From the cell containing the given text, extract its center point as (X, Y) coordinate. 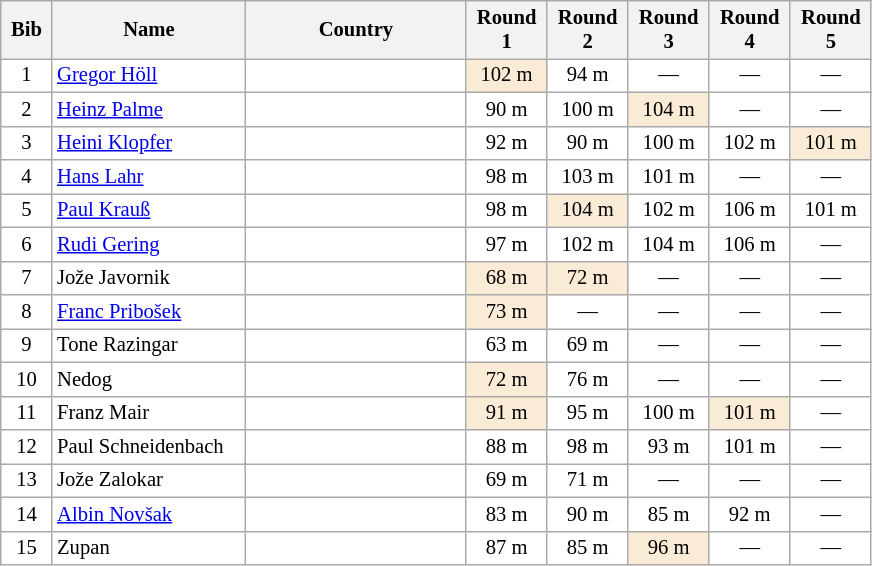
68 m (506, 278)
71 m (588, 480)
96 m (668, 548)
3 (26, 143)
Rudi Gering (149, 244)
1 (26, 75)
76 m (588, 379)
Country (356, 29)
103 m (588, 177)
14 (26, 514)
97 m (506, 244)
93 m (668, 447)
88 m (506, 447)
Hans Lahr (149, 177)
Franc Pribošek (149, 311)
6 (26, 244)
4 (26, 177)
94 m (588, 75)
Paul Krauß (149, 210)
83 m (506, 514)
Gregor Höll (149, 75)
Paul Schneidenbach (149, 447)
13 (26, 480)
Round 1 (506, 29)
5 (26, 210)
8 (26, 311)
Heinz Palme (149, 109)
11 (26, 413)
9 (26, 345)
73 m (506, 311)
Name (149, 29)
Round 4 (750, 29)
Round 5 (830, 29)
2 (26, 109)
Jože Javornik (149, 278)
15 (26, 548)
Zupan (149, 548)
Heini Klopfer (149, 143)
Tone Razingar (149, 345)
87 m (506, 548)
Nedog (149, 379)
Albin Novšak (149, 514)
63 m (506, 345)
7 (26, 278)
10 (26, 379)
Round 3 (668, 29)
12 (26, 447)
95 m (588, 413)
Jože Zalokar (149, 480)
Round 2 (588, 29)
Bib (26, 29)
Franz Mair (149, 413)
91 m (506, 413)
